Return (x, y) of the center of cell containing provided text 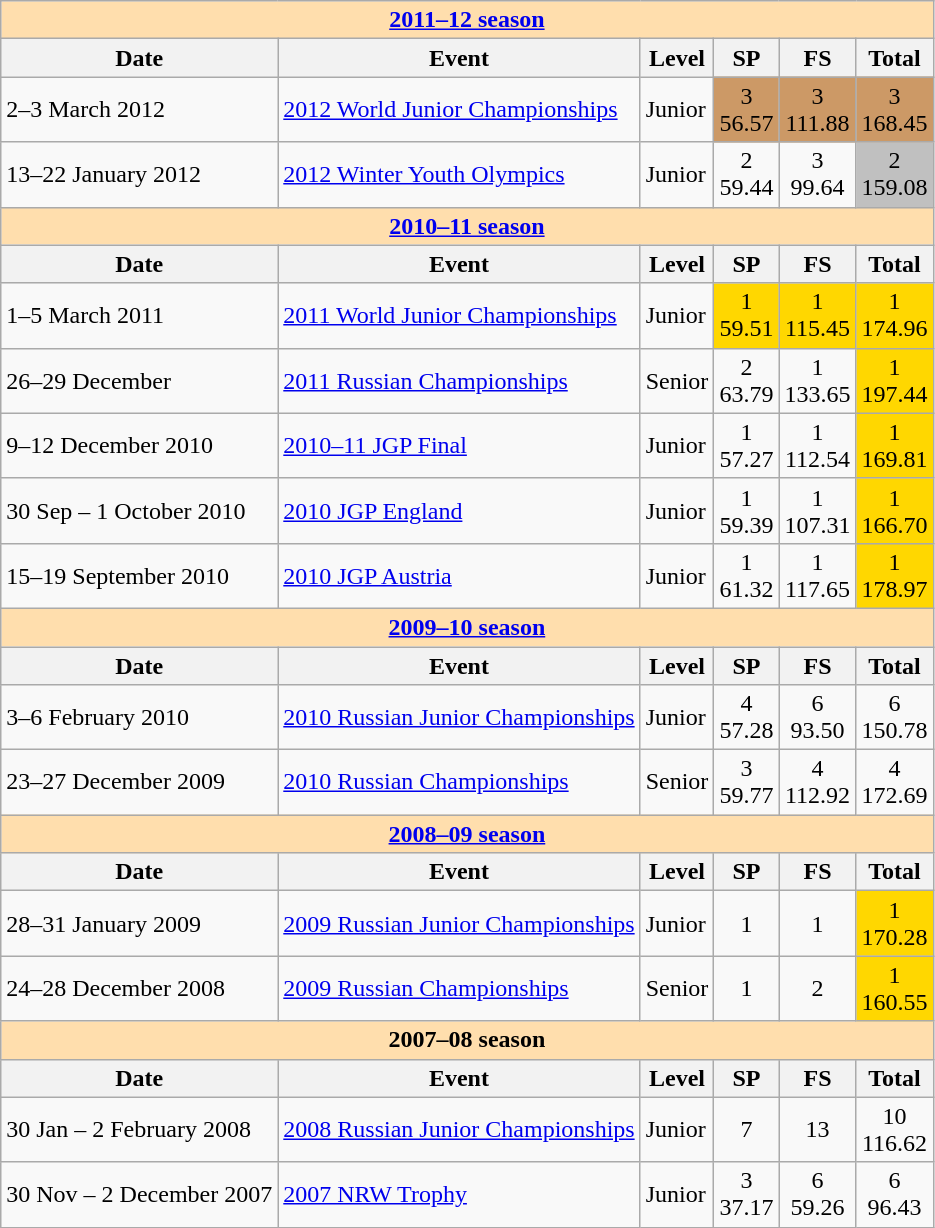
1–5 March 2011 (140, 316)
1112.54 (818, 446)
259.44 (746, 174)
1160.55 (894, 988)
1178.97 (894, 576)
399.64 (818, 174)
2010–11 JGP Final (459, 446)
1169.81 (894, 446)
30 Sep – 1 October 2010 (140, 510)
337.17 (746, 1194)
30 Jan – 2 February 2008 (140, 1130)
1133.65 (818, 380)
1117.65 (818, 576)
2010 JGP England (459, 510)
23–27 December 2009 (140, 782)
1197.44 (894, 380)
2011 Russian Championships (459, 380)
2159.08 (894, 174)
7 (746, 1130)
28–31 January 2009 (140, 924)
4172.69 (894, 782)
2010 Russian Championships (459, 782)
2011–12 season (467, 20)
13–22 January 2012 (140, 174)
2009 Russian Junior Championships (459, 924)
24–28 December 2008 (140, 988)
2 (818, 988)
2–3 March 2012 (140, 110)
2008–09 season (467, 834)
2009–10 season (467, 627)
693.50 (818, 718)
2007 NRW Trophy (459, 1194)
157.27 (746, 446)
2008 Russian Junior Championships (459, 1130)
6150.78 (894, 718)
356.57 (746, 110)
2010 Russian Junior Championships (459, 718)
1107.31 (818, 510)
359.77 (746, 782)
161.32 (746, 576)
2012 World Junior Championships (459, 110)
2011 World Junior Championships (459, 316)
696.43 (894, 1194)
1170.28 (894, 924)
457.28 (746, 718)
159.39 (746, 510)
2010 JGP Austria (459, 576)
3168.45 (894, 110)
159.51 (746, 316)
4112.92 (818, 782)
2010–11 season (467, 226)
13 (818, 1130)
3–6 February 2010 (140, 718)
30 Nov – 2 December 2007 (140, 1194)
3111.88 (818, 110)
659.26 (818, 1194)
1166.70 (894, 510)
1115.45 (818, 316)
2012 Winter Youth Olympics (459, 174)
9–12 December 2010 (140, 446)
263.79 (746, 380)
26–29 December (140, 380)
10116.62 (894, 1130)
2009 Russian Championships (459, 988)
2007–08 season (467, 1040)
15–19 September 2010 (140, 576)
1174.96 (894, 316)
